Return the (X, Y) coordinate for the center point of the cell that contains the specified text.  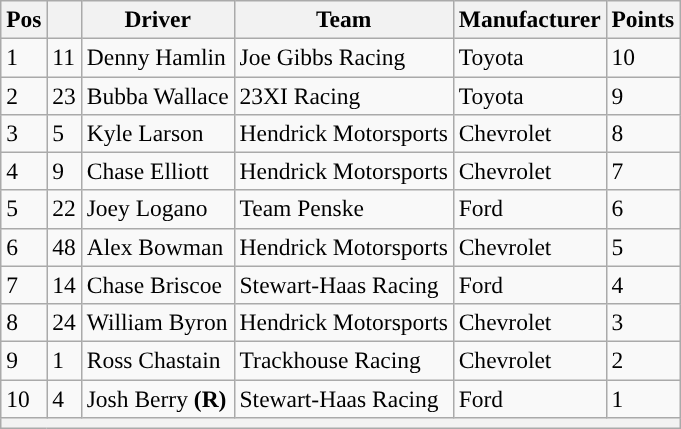
Team Penske (344, 209)
Kyle Larson (158, 133)
Trackhouse Racing (344, 360)
William Byron (158, 322)
Alex Bowman (158, 247)
Ross Chastain (158, 360)
Points (643, 19)
Joe Gibbs Racing (344, 57)
Manufacturer (530, 19)
14 (64, 285)
Joey Logano (158, 209)
Chase Elliott (158, 171)
Pos (24, 19)
Driver (158, 19)
23XI Racing (344, 95)
Chase Briscoe (158, 285)
22 (64, 209)
Bubba Wallace (158, 95)
24 (64, 322)
11 (64, 57)
Josh Berry (R) (158, 398)
Denny Hamlin (158, 57)
Team (344, 19)
48 (64, 247)
23 (64, 95)
